Output the [x, y] coordinate of the center of the cell containing the given text.  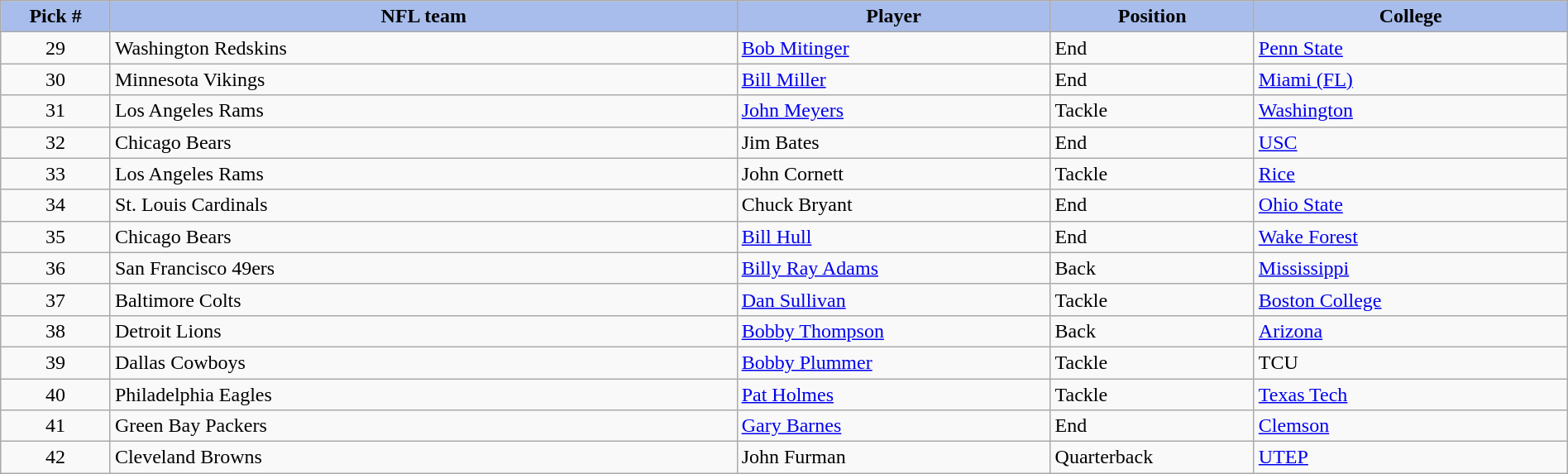
Wake Forest [1411, 237]
Philadelphia Eagles [423, 395]
Dan Sullivan [893, 299]
John Furman [893, 457]
40 [56, 395]
Pat Holmes [893, 395]
29 [56, 48]
UTEP [1411, 457]
Pick # [56, 17]
Bob Mitinger [893, 48]
38 [56, 331]
Player [893, 17]
Quarterback [1152, 457]
Clemson [1411, 426]
Washington Redskins [423, 48]
NFL team [423, 17]
Billy Ray Adams [893, 268]
36 [56, 268]
35 [56, 237]
Dallas Cowboys [423, 362]
39 [56, 362]
Ohio State [1411, 205]
San Francisco 49ers [423, 268]
Mississippi [1411, 268]
30 [56, 79]
Position [1152, 17]
37 [56, 299]
31 [56, 111]
33 [56, 174]
Minnesota Vikings [423, 79]
Green Bay Packers [423, 426]
Arizona [1411, 331]
John Meyers [893, 111]
Rice [1411, 174]
Boston College [1411, 299]
34 [56, 205]
41 [56, 426]
Gary Barnes [893, 426]
Jim Bates [893, 142]
College [1411, 17]
Detroit Lions [423, 331]
Bobby Plummer [893, 362]
Washington [1411, 111]
St. Louis Cardinals [423, 205]
USC [1411, 142]
Texas Tech [1411, 395]
TCU [1411, 362]
Bill Miller [893, 79]
Bobby Thompson [893, 331]
John Cornett [893, 174]
32 [56, 142]
Cleveland Browns [423, 457]
Chuck Bryant [893, 205]
Baltimore Colts [423, 299]
Penn State [1411, 48]
42 [56, 457]
Miami (FL) [1411, 79]
Bill Hull [893, 237]
